Locate the cell with the specified text and output its [X, Y] center coordinate. 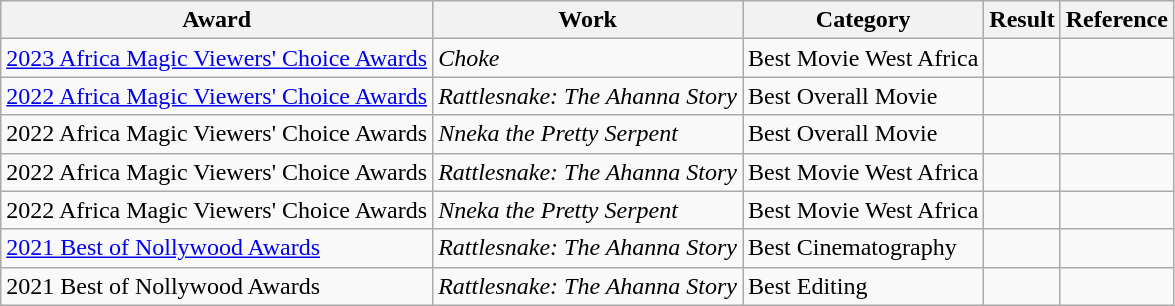
Reference [1116, 20]
Best Editing [864, 286]
Result [1022, 20]
Work [588, 20]
Choke [588, 58]
Category [864, 20]
2023 Africa Magic Viewers' Choice Awards [217, 58]
Best Cinematography [864, 248]
Award [217, 20]
